Find where the given text appears and provide that cell's center as (X, Y) coordinate. 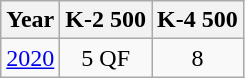
8 (198, 58)
5 QF (106, 58)
K-2 500 (106, 20)
Year (30, 20)
2020 (30, 58)
K-4 500 (198, 20)
